Identify which cell holds the provided text, then report its [X, Y] central coordinate. 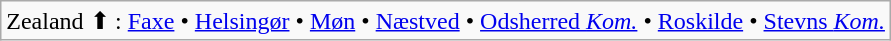
Zealand ⬆ : Faxe • Helsingør • Møn • Næstved • Odsherred Kom. • Roskilde • Stevns Kom. [446, 21]
